Scan for the cell matching the given text and deliver its (x, y) coordinate at center. 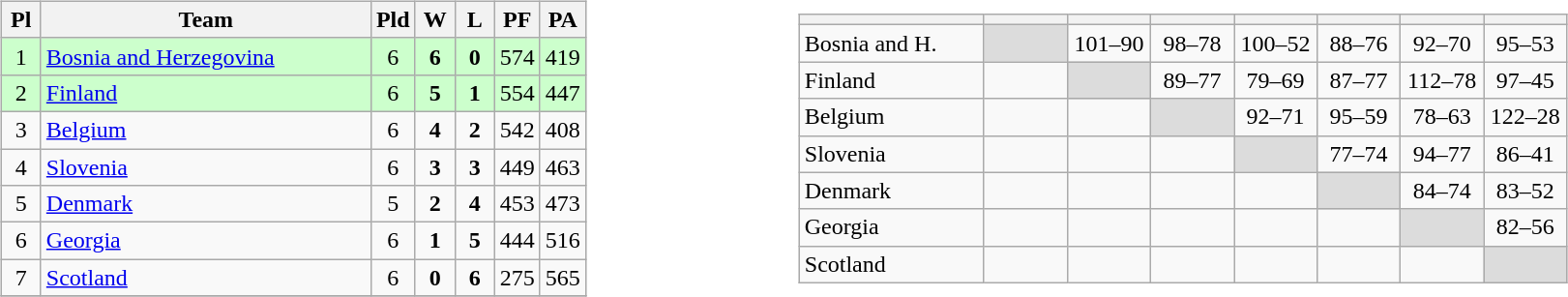
Bosnia and Herzegovina (205, 56)
449 (517, 167)
473 (563, 204)
7 (21, 278)
79–69 (1276, 80)
W (435, 19)
94–77 (1442, 154)
542 (517, 130)
101–90 (1109, 44)
554 (517, 93)
82–56 (1525, 227)
89–77 (1192, 80)
83–52 (1525, 191)
92–71 (1276, 117)
453 (517, 204)
78–63 (1442, 117)
574 (517, 56)
408 (563, 130)
275 (517, 278)
95–53 (1525, 44)
PF (517, 19)
95–59 (1359, 117)
77–74 (1359, 154)
86–41 (1525, 154)
PA (563, 19)
516 (563, 241)
122–28 (1525, 117)
92–70 (1442, 44)
87–77 (1359, 80)
97–45 (1525, 80)
Pl (21, 19)
Team (205, 19)
565 (563, 278)
419 (563, 56)
98–78 (1192, 44)
Pld (393, 19)
Bosnia and H. (892, 44)
112–78 (1442, 80)
447 (563, 93)
444 (517, 241)
463 (563, 167)
84–74 (1442, 191)
100–52 (1276, 44)
88–76 (1359, 44)
L (474, 19)
